Provide the [X, Y] coordinate of the cell's center where the given text is located.  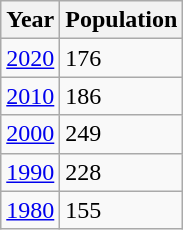
249 [122, 134]
Year [30, 20]
176 [122, 58]
228 [122, 172]
1990 [30, 172]
186 [122, 96]
2000 [30, 134]
2010 [30, 96]
2020 [30, 58]
Population [122, 20]
1980 [30, 210]
155 [122, 210]
